Identify which cell holds the provided text, then report its (x, y) central coordinate. 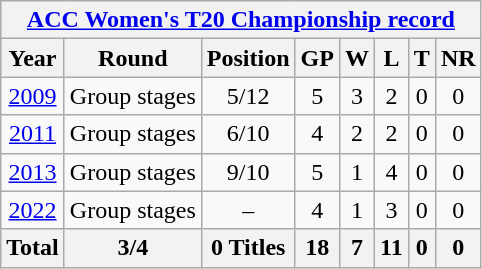
7 (356, 248)
L (392, 58)
2009 (33, 96)
0 Titles (248, 248)
6/10 (248, 134)
2022 (33, 210)
W (356, 58)
ACC Women's T20 Championship record (241, 20)
18 (317, 248)
T (422, 58)
GP (317, 58)
3/4 (132, 248)
9/10 (248, 172)
NR (458, 58)
Year (33, 58)
2013 (33, 172)
2011 (33, 134)
Round (132, 58)
Total (33, 248)
Position (248, 58)
11 (392, 248)
5/12 (248, 96)
– (248, 210)
